Determine the [x, y] coordinate at the center of the cell enclosing the given text.  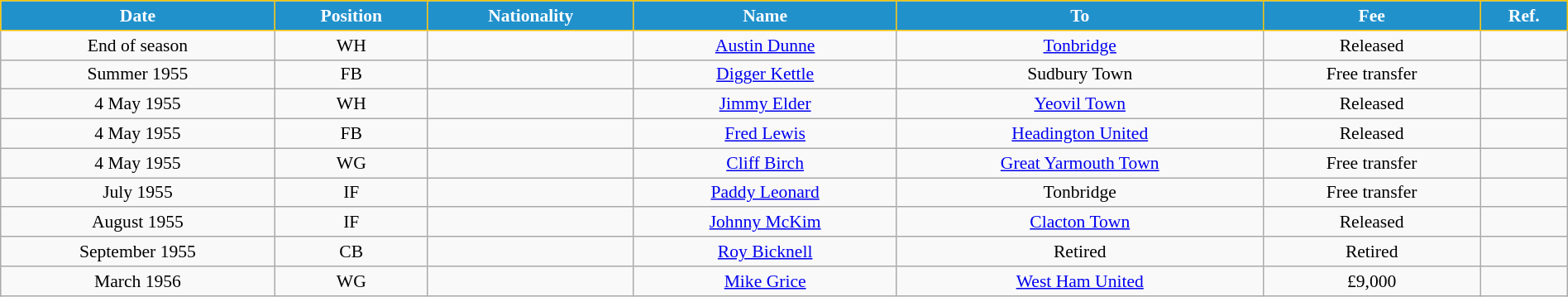
CB [351, 251]
Position [351, 16]
Jimmy Elder [765, 104]
Headington United [1080, 134]
Digger Kettle [765, 74]
To [1080, 16]
Paddy Leonard [765, 193]
August 1955 [137, 223]
September 1955 [137, 251]
Sudbury Town [1080, 74]
Fred Lewis [765, 134]
Roy Bicknell [765, 251]
Summer 1955 [137, 74]
Mike Grice [765, 281]
July 1955 [137, 193]
£9,000 [1371, 281]
Austin Dunne [765, 46]
Great Yarmouth Town [1080, 163]
Name [765, 16]
Ref. [1523, 16]
Date [137, 16]
End of season [137, 46]
Yeovil Town [1080, 104]
Fee [1371, 16]
West Ham United [1080, 281]
March 1956 [137, 281]
Cliff Birch [765, 163]
Nationality [531, 16]
Johnny McKim [765, 223]
Clacton Town [1080, 223]
